Output the (X, Y) coordinate of the center of the cell containing the given text.  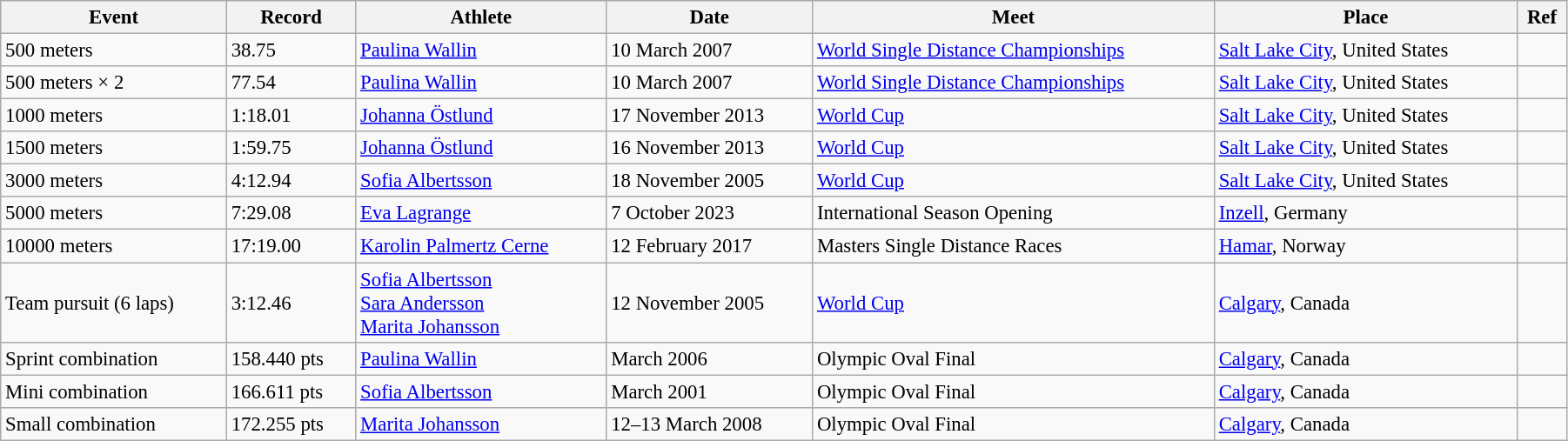
18 November 2005 (710, 181)
Team pursuit (6 laps) (114, 303)
Eva Lagrange (481, 213)
Mini combination (114, 391)
500 meters × 2 (114, 83)
172.255 pts (291, 424)
7:29.08 (291, 213)
17:19.00 (291, 246)
Athlete (481, 17)
77.54 (291, 83)
March 2006 (710, 358)
158.440 pts (291, 358)
1500 meters (114, 148)
Sprint combination (114, 358)
1000 meters (114, 116)
12–13 March 2008 (710, 424)
3000 meters (114, 181)
Meet (1014, 17)
Date (710, 17)
166.611 pts (291, 391)
10000 meters (114, 246)
5000 meters (114, 213)
Place (1365, 17)
Karolin Palmertz Cerne (481, 246)
International Season Opening (1014, 213)
7 October 2023 (710, 213)
Small combination (114, 424)
3:12.46 (291, 303)
Masters Single Distance Races (1014, 246)
17 November 2013 (710, 116)
Record (291, 17)
16 November 2013 (710, 148)
Hamar, Norway (1365, 246)
12 November 2005 (710, 303)
1:18.01 (291, 116)
Event (114, 17)
500 meters (114, 50)
12 February 2017 (710, 246)
Sofia AlbertssonSara AnderssonMarita Johansson (481, 303)
4:12.94 (291, 181)
Marita Johansson (481, 424)
Ref (1542, 17)
1:59.75 (291, 148)
Inzell, Germany (1365, 213)
March 2001 (710, 391)
38.75 (291, 50)
